Identify which cell holds the provided text, then report its [X, Y] central coordinate. 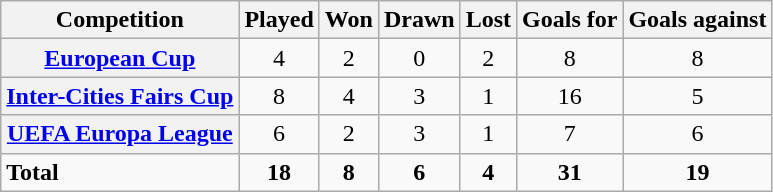
19 [698, 172]
31 [570, 172]
Won [348, 20]
Total [120, 172]
7 [570, 134]
0 [419, 58]
Lost [488, 20]
Goals against [698, 20]
Drawn [419, 20]
UEFA Europa League [120, 134]
Inter-Cities Fairs Cup [120, 96]
Played [279, 20]
18 [279, 172]
Competition [120, 20]
European Cup [120, 58]
Goals for [570, 20]
5 [698, 96]
16 [570, 96]
